Extract the [x, y] coordinate from the center of the cell holding the provided text.  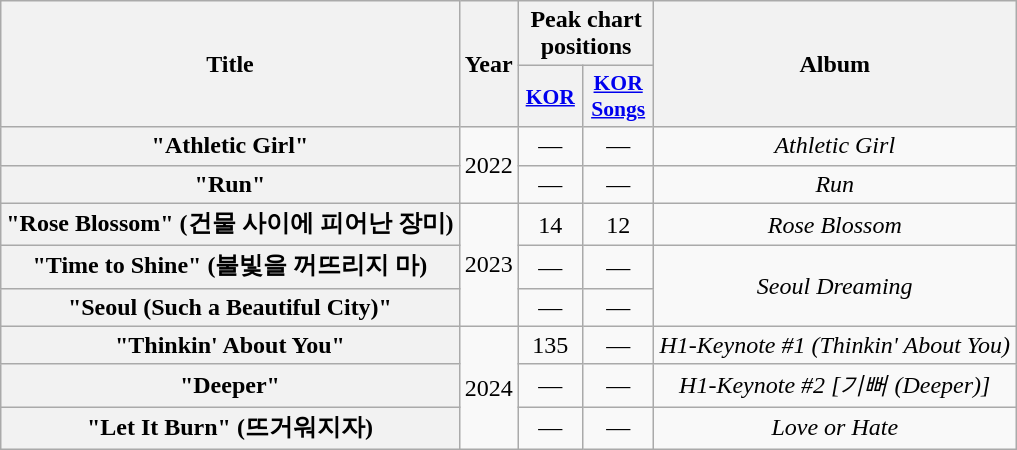
Love or Hate [835, 428]
"Athletic Girl" [230, 146]
"Run" [230, 184]
Athletic Girl [835, 146]
2022 [488, 165]
Run [835, 184]
H1-Keynote #1 (Thinkin' About You) [835, 345]
14 [550, 224]
KORSongs [618, 96]
2023 [488, 264]
"Seoul (Such a Beautiful City)" [230, 307]
135 [550, 345]
Title [230, 64]
H1-Keynote #2 [기뻐 (Deeper)] [835, 386]
KOR [550, 96]
"Time to Shine" (불빛을 꺼뜨리지 마) [230, 268]
"Rose Blossom" (건물 사이에 피어난 장미) [230, 224]
Peak chart positions [586, 34]
Year [488, 64]
2024 [488, 388]
"Thinkin' About You" [230, 345]
Album [835, 64]
Rose Blossom [835, 224]
"Deeper" [230, 386]
"Let It Burn" (뜨거워지자) [230, 428]
Seoul Dreaming [835, 286]
12 [618, 224]
